Determine the (x, y) coordinate at the center of the cell enclosing the given text.  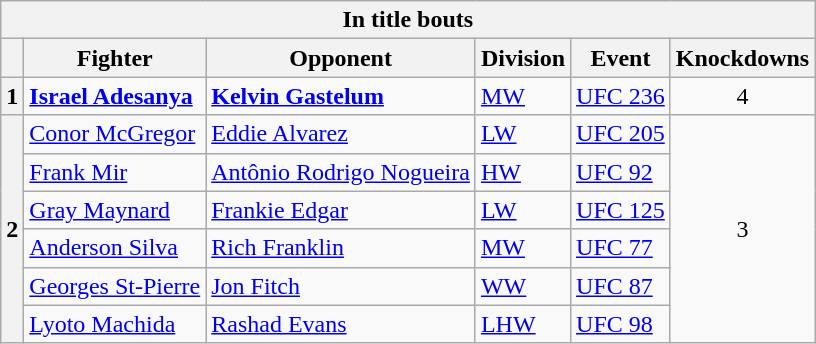
UFC 87 (621, 286)
Opponent (341, 58)
Fighter (115, 58)
UFC 236 (621, 96)
UFC 125 (621, 210)
Frankie Edgar (341, 210)
Rich Franklin (341, 248)
In title bouts (408, 20)
Eddie Alvarez (341, 134)
Rashad Evans (341, 324)
4 (742, 96)
Frank Mir (115, 172)
UFC 98 (621, 324)
Event (621, 58)
HW (522, 172)
3 (742, 229)
1 (12, 96)
Antônio Rodrigo Nogueira (341, 172)
UFC 77 (621, 248)
UFC 92 (621, 172)
LHW (522, 324)
WW (522, 286)
Division (522, 58)
UFC 205 (621, 134)
Georges St-Pierre (115, 286)
2 (12, 229)
Israel Adesanya (115, 96)
Lyoto Machida (115, 324)
Kelvin Gastelum (341, 96)
Knockdowns (742, 58)
Anderson Silva (115, 248)
Jon Fitch (341, 286)
Conor McGregor (115, 134)
Gray Maynard (115, 210)
